For the text-containing cell, return its midpoint in (X, Y) coordinate format. 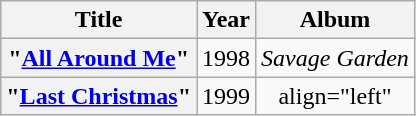
align="left" (336, 96)
Album (336, 20)
Year (226, 20)
Savage Garden (336, 58)
"Last Christmas" (99, 96)
1998 (226, 58)
1999 (226, 96)
"All Around Me" (99, 58)
Title (99, 20)
